Scan for the cell matching the given text and deliver its (X, Y) coordinate at center. 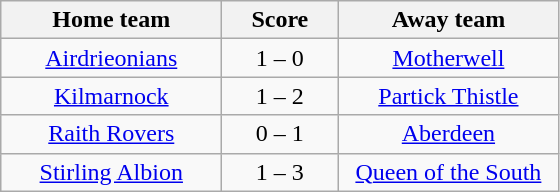
0 – 1 (280, 134)
Away team (448, 20)
1 – 2 (280, 96)
1 – 3 (280, 172)
Kilmarnock (112, 96)
Stirling Albion (112, 172)
Partick Thistle (448, 96)
Home team (112, 20)
Motherwell (448, 58)
Aberdeen (448, 134)
Score (280, 20)
Raith Rovers (112, 134)
Airdrieonians (112, 58)
Queen of the South (448, 172)
1 – 0 (280, 58)
